Pinpoint the cell where the given text exists, returning its [x, y] midpoint coordinate. 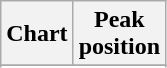
Chart [37, 34]
Peakposition [119, 34]
